Find where the given text appears and provide that cell's center as [X, Y] coordinate. 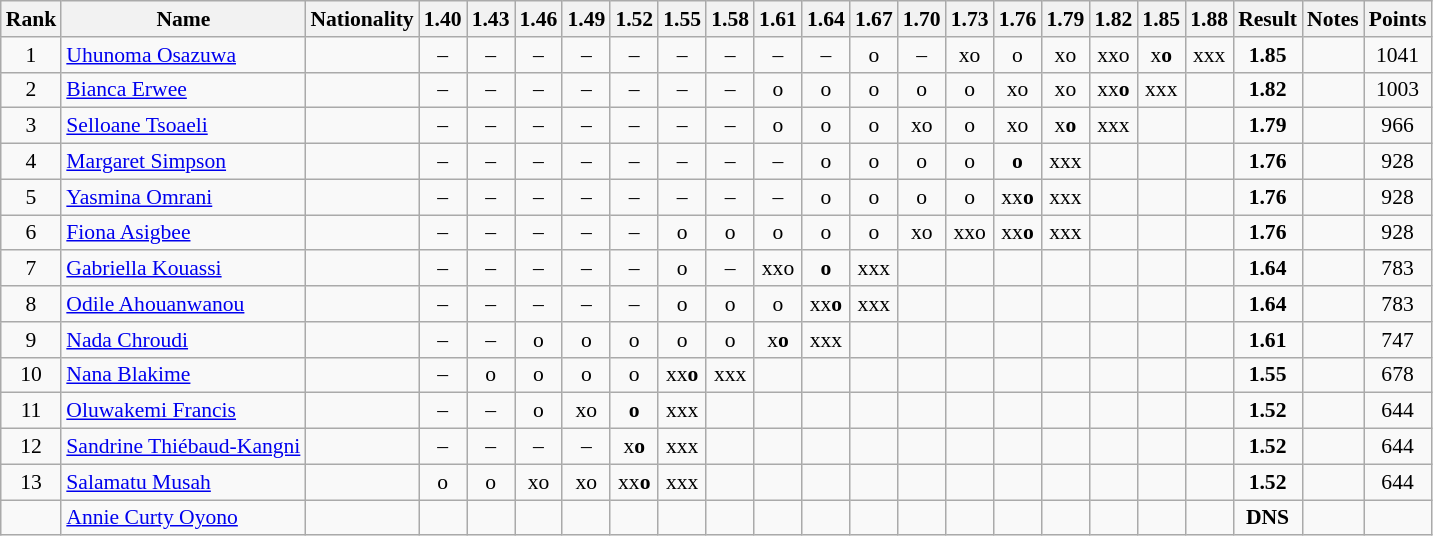
Oluwakemi Francis [183, 411]
Gabriella Kouassi [183, 269]
1.46 [538, 19]
13 [32, 482]
678 [1398, 375]
Nada Chroudi [183, 340]
10 [32, 375]
Uhunoma Osazuwa [183, 55]
1.58 [730, 19]
9 [32, 340]
Name [183, 19]
DNS [1268, 518]
1.43 [491, 19]
Odile Ahouanwanou [183, 304]
1.88 [1209, 19]
Selloane Tsoaeli [183, 126]
Notes [1333, 19]
Bianca Erwee [183, 90]
1.70 [922, 19]
Result [1268, 19]
Annie Curty Oyono [183, 518]
Salamatu Musah [183, 482]
12 [32, 447]
5 [32, 197]
8 [32, 304]
Margaret Simpson [183, 162]
1 [32, 55]
2 [32, 90]
Nationality [362, 19]
1.73 [970, 19]
Rank [32, 19]
Fiona Asigbee [183, 233]
Nana Blakime [183, 375]
747 [1398, 340]
1.67 [874, 19]
3 [32, 126]
4 [32, 162]
11 [32, 411]
6 [32, 233]
Yasmina Omrani [183, 197]
Points [1398, 19]
966 [1398, 126]
1003 [1398, 90]
1041 [1398, 55]
1.40 [443, 19]
Sandrine Thiébaud-Kangni [183, 447]
1.49 [586, 19]
7 [32, 269]
